Locate the cell with the specified text and output its (x, y) center coordinate. 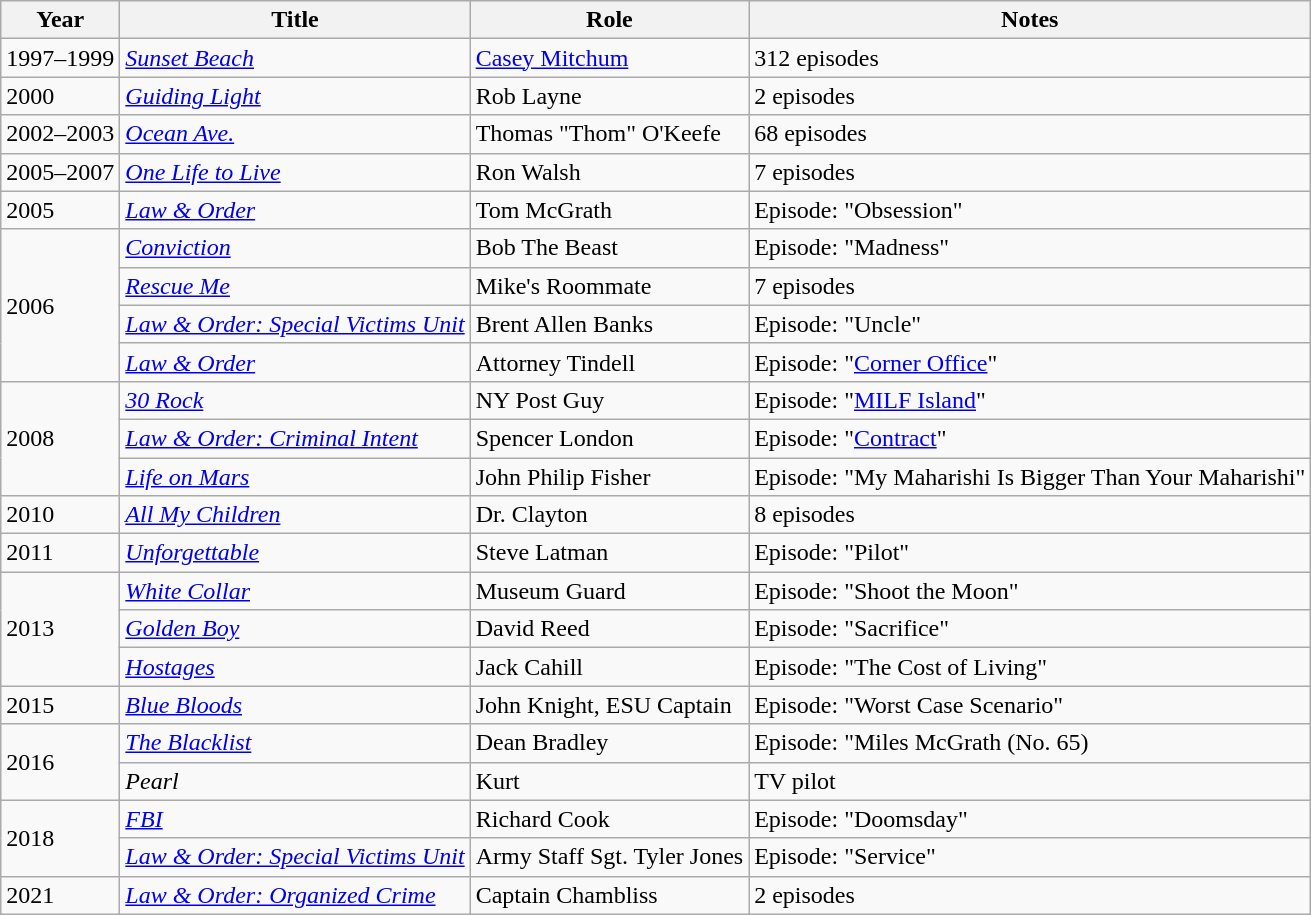
Episode: "Uncle" (1030, 324)
Law & Order: Criminal Intent (295, 438)
Life on Mars (295, 477)
Ocean Ave. (295, 134)
John Knight, ESU Captain (609, 705)
Episode: "Contract" (1030, 438)
Sunset Beach (295, 58)
All My Children (295, 515)
Richard Cook (609, 819)
Notes (1030, 20)
Thomas "Thom" O'Keefe (609, 134)
312 episodes (1030, 58)
2016 (60, 762)
2013 (60, 629)
Unforgettable (295, 553)
Tom McGrath (609, 210)
Episode: "Miles McGrath (No. 65) (1030, 743)
2011 (60, 553)
Casey Mitchum (609, 58)
2006 (60, 305)
Rescue Me (295, 286)
Hostages (295, 667)
Episode: "Madness" (1030, 248)
Title (295, 20)
Role (609, 20)
John Philip Fisher (609, 477)
Conviction (295, 248)
Kurt (609, 781)
Dr. Clayton (609, 515)
Episode: "The Cost of Living" (1030, 667)
68 episodes (1030, 134)
Episode: "Obsession" (1030, 210)
Episode: "Sacrifice" (1030, 629)
Year (60, 20)
Brent Allen Banks (609, 324)
Rob Layne (609, 96)
Museum Guard (609, 591)
2018 (60, 838)
Pearl (295, 781)
Spencer London (609, 438)
2000 (60, 96)
One Life to Live (295, 172)
Captain Chambliss (609, 895)
Dean Bradley (609, 743)
2002–2003 (60, 134)
Episode: "Pilot" (1030, 553)
Army Staff Sgt. Tyler Jones (609, 857)
2005–2007 (60, 172)
2005 (60, 210)
Episode: "Service" (1030, 857)
Bob The Beast (609, 248)
White Collar (295, 591)
2010 (60, 515)
Steve Latman (609, 553)
The Blacklist (295, 743)
2021 (60, 895)
2015 (60, 705)
FBI (295, 819)
Episode: "MILF Island" (1030, 400)
30 Rock (295, 400)
Attorney Tindell (609, 362)
Episode: "My Maharishi Is Bigger Than Your Maharishi" (1030, 477)
Jack Cahill (609, 667)
Ron Walsh (609, 172)
Law & Order: Organized Crime (295, 895)
Episode: "Doomsday" (1030, 819)
Golden Boy (295, 629)
Mike's Roommate (609, 286)
David Reed (609, 629)
2008 (60, 438)
Episode: "Worst Case Scenario" (1030, 705)
TV pilot (1030, 781)
NY Post Guy (609, 400)
Episode: "Corner Office" (1030, 362)
1997–1999 (60, 58)
Blue Bloods (295, 705)
Episode: "Shoot the Moon" (1030, 591)
8 episodes (1030, 515)
Guiding Light (295, 96)
